From the cell containing the given text, extract its center point as (x, y) coordinate. 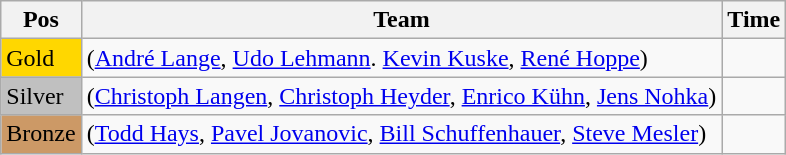
(Christoph Langen, Christoph Heyder, Enrico Kühn, Jens Nohka) (402, 96)
Time (754, 20)
(André Lange, Udo Lehmann. Kevin Kuske, René Hoppe) (402, 58)
Silver (41, 96)
Gold (41, 58)
Pos (41, 20)
(Todd Hays, Pavel Jovanovic, Bill Schuffenhauer, Steve Mesler) (402, 134)
Team (402, 20)
Bronze (41, 134)
